Locate the cell with the specified text and output its (X, Y) center coordinate. 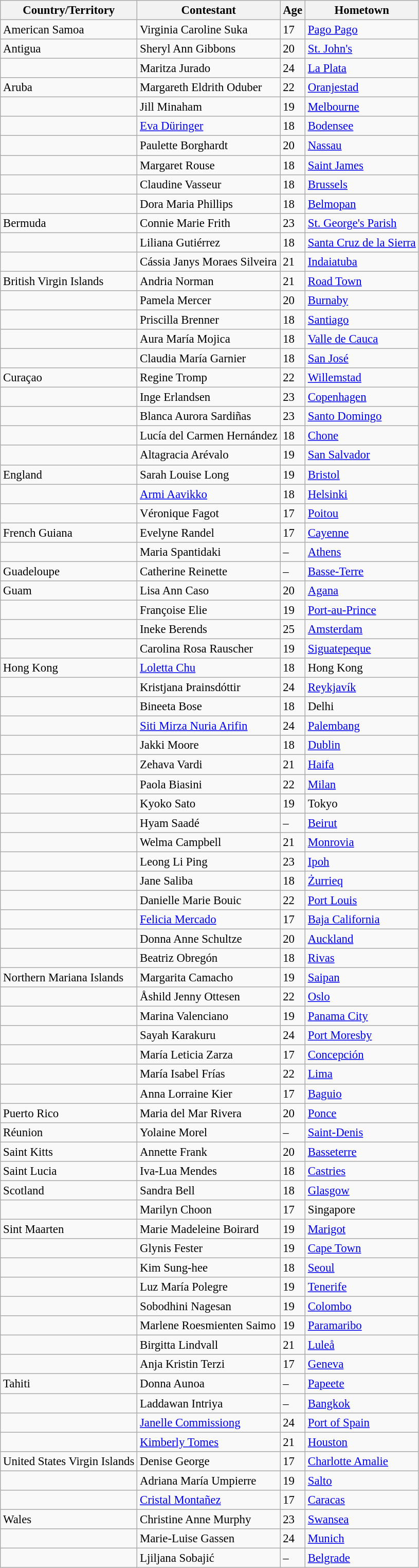
St. John's (362, 49)
Anna Lorraine Kier (209, 1094)
Priscilla Brenner (209, 320)
Port-au-Prince (362, 610)
England (69, 474)
Marigot (362, 1229)
Cape Town (362, 1248)
Réunion (69, 1132)
Kim Sung-hee (209, 1268)
Blanca Aurora Sardiñas (209, 416)
Altagracia Arévalo (209, 455)
Glasgow (362, 1190)
Saint Lucia (69, 1171)
Contestant (209, 10)
Country/Territory (69, 10)
Luleå (362, 1345)
María Isabel Frías (209, 1074)
Pamela Mercer (209, 301)
Lima (362, 1074)
Ineke Berends (209, 629)
Margareth Eldrith Oduber (209, 87)
Nassau (362, 146)
25 (293, 629)
Bineeta Bose (209, 707)
Claudia María Garnier (209, 359)
St. George's Parish (362, 223)
Inge Erlandsen (209, 397)
Bangkok (362, 1403)
Baguio (362, 1094)
Reykjavík (362, 688)
Maritza Jurado (209, 68)
Baja California (362, 920)
Lisa Ann Caso (209, 591)
Scotland (69, 1190)
Port of Spain (362, 1422)
Basseterre (362, 1152)
Siti Mirza Nuria Arifin (209, 726)
Maria Spantidaki (209, 552)
Armi Aavikko (209, 494)
Chone (362, 436)
Rivas (362, 958)
Hometown (362, 10)
Valle de Cauca (362, 339)
Ljiljana Sobajić (209, 1558)
Marina Valenciano (209, 1016)
Willemstad (362, 378)
Marie-Luise Gassen (209, 1539)
Road Town (362, 281)
Sayah Karakuru (209, 1035)
Athens (362, 552)
Jane Saliba (209, 881)
San Salvador (362, 455)
Eva Düringer (209, 126)
Ipoh (362, 861)
Andria Norman (209, 281)
Santiago (362, 320)
Paola Biasini (209, 784)
Sarah Louise Long (209, 474)
Colombo (362, 1307)
Margarita Camacho (209, 978)
Donna Anne Schultze (209, 939)
Adriana María Umpierre (209, 1481)
Cristal Montañez (209, 1500)
Charlotte Amalie (362, 1461)
Claudine Vasseur (209, 184)
Kristjana Þrainsdóttir (209, 688)
Kyoko Sato (209, 803)
Aura María Mojica (209, 339)
Monrovia (362, 842)
Virginia Caroline Suka (209, 30)
Leong Li Ping (209, 861)
Saipan (362, 978)
Puerto Rico (69, 1113)
Geneva (362, 1364)
Lucía del Carmen Hernández (209, 436)
Caracas (362, 1500)
Sint Maarten (69, 1229)
British Virgin Islands (69, 281)
Concepción (362, 1055)
Anja Kristin Terzi (209, 1364)
Regine Tromp (209, 378)
Seoul (362, 1268)
Loletta Chu (209, 668)
Bristol (362, 474)
Saint James (362, 165)
Véronique Fagot (209, 513)
Luz María Polegre (209, 1287)
Marlene Roesmienten Saimo (209, 1326)
Agana (362, 591)
Danielle Marie Bouic (209, 900)
Oranjestad (362, 87)
Tokyo (362, 803)
Port Moresby (362, 1035)
Welma Campbell (209, 842)
Age (293, 10)
Dublin (362, 746)
Janelle Commissiong (209, 1422)
Helsinki (362, 494)
Palembang (362, 726)
Auckland (362, 939)
Guadeloupe (69, 571)
Paulette Borghardt (209, 146)
Evelyne Randel (209, 533)
Tenerife (362, 1287)
Copenhagen (362, 397)
Birgitta Lindvall (209, 1345)
Dora Maria Phillips (209, 204)
American Samoa (69, 30)
Curaçao (69, 378)
Swansea (362, 1519)
Iva-Lua Mendes (209, 1171)
Singapore (362, 1210)
Felicia Mercado (209, 920)
Burnaby (362, 301)
Houston (362, 1442)
La Plata (362, 68)
Annette Frank (209, 1152)
Panama City (362, 1016)
Wales (69, 1519)
Beirut (362, 823)
Margaret Rouse (209, 165)
Northern Mariana Islands (69, 978)
Sheryl Ann Gibbons (209, 49)
Cássia Janys Moraes Silveira (209, 262)
Cayenne (362, 533)
San José (362, 359)
Munich (362, 1539)
Guam (69, 591)
Santa Cruz de la Sierra (362, 242)
Indaiatuba (362, 262)
Basse-Terre (362, 571)
Castries (362, 1171)
Sobodhini Nagesan (209, 1307)
Haifa (362, 765)
María Leticia Zarza (209, 1055)
Åshild Jenny Ottesen (209, 997)
United States Virgin Islands (69, 1461)
Port Louis (362, 900)
Salto (362, 1481)
Jakki Moore (209, 746)
Brussels (362, 184)
Aruba (69, 87)
Santo Domingo (362, 416)
Bodensee (362, 126)
Sandra Bell (209, 1190)
Marilyn Choon (209, 1210)
Papeete (362, 1384)
Jill Minaham (209, 107)
Laddawan Intriya (209, 1403)
Liliana Gutiérrez (209, 242)
Bermuda (69, 223)
Amsterdam (362, 629)
Antigua (69, 49)
Żurrieq (362, 881)
Saint-Denis (362, 1132)
Hyam Saadé (209, 823)
Ponce (362, 1113)
Beatriz Obregón (209, 958)
Catherine Reinette (209, 571)
Siguatepeque (362, 649)
Maria del Mar Rivera (209, 1113)
Yolaine Morel (209, 1132)
Tahiti (69, 1384)
Connie Marie Frith (209, 223)
Milan (362, 784)
Carolina Rosa Rauscher (209, 649)
Pago Pago (362, 30)
Oslo (362, 997)
Poitou (362, 513)
Saint Kitts (69, 1152)
Françoise Elie (209, 610)
Kimberly Tomes (209, 1442)
Belmopan (362, 204)
Belgrade (362, 1558)
Glynis Fester (209, 1248)
Marie Madeleine Boirard (209, 1229)
French Guiana (69, 533)
Delhi (362, 707)
Paramaribo (362, 1326)
Christine Anne Murphy (209, 1519)
Zehava Vardi (209, 765)
Denise George (209, 1461)
Donna Aunoa (209, 1384)
Melbourne (362, 107)
